Determine the [x, y] coordinate at the center of the cell enclosing the given text.  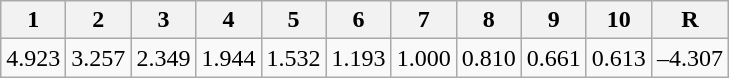
R [690, 20]
–4.307 [690, 58]
8 [488, 20]
7 [424, 20]
2.349 [164, 58]
1.000 [424, 58]
6 [358, 20]
1.532 [294, 58]
0.613 [618, 58]
5 [294, 20]
2 [98, 20]
1.944 [228, 58]
0.810 [488, 58]
0.661 [554, 58]
4 [228, 20]
3.257 [98, 58]
3 [164, 20]
4.923 [34, 58]
1 [34, 20]
9 [554, 20]
1.193 [358, 58]
10 [618, 20]
